Detect which cell encompasses the target text, then output its [x, y] center coordinate. 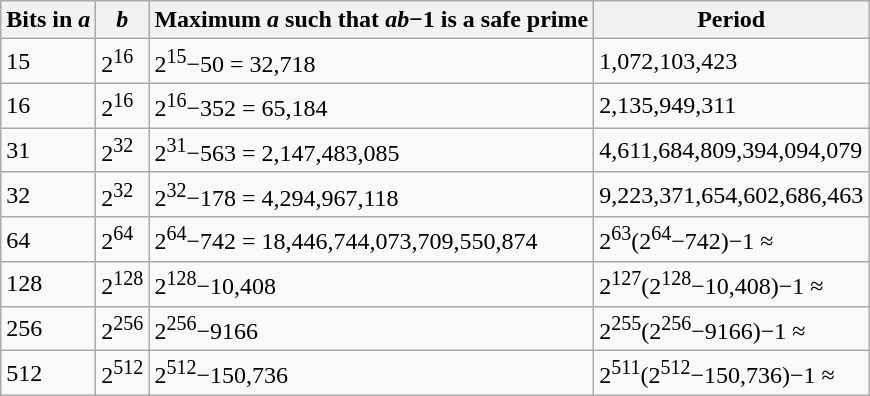
16 [48, 106]
232−178 = 4,294,967,118 [372, 194]
2,135,949,311 [732, 106]
15 [48, 62]
2256−9166 [372, 328]
2256 [122, 328]
Maximum a such that ab−1 is a safe prime [372, 20]
256 [48, 328]
31 [48, 150]
128 [48, 284]
b [122, 20]
4,611,684,809,394,094,079 [732, 150]
1,072,103,423 [732, 62]
Period [732, 20]
Bits in a [48, 20]
2128 [122, 284]
512 [48, 374]
64 [48, 240]
2255(2256−9166)−1 ≈ [732, 328]
2512 [122, 374]
215−50 = 32,718 [372, 62]
263(264−742)−1 ≈ [732, 240]
2127(2128−10,408)−1 ≈ [732, 284]
2512−150,736 [372, 374]
231−563 = 2,147,483,085 [372, 150]
216−352 = 65,184 [372, 106]
2511(2512−150,736)−1 ≈ [732, 374]
264−742 = 18,446,744,073,709,550,874 [372, 240]
2128−10,408 [372, 284]
32 [48, 194]
264 [122, 240]
9,223,371,654,602,686,463 [732, 194]
